For the text-containing cell, return its midpoint in [x, y] coordinate format. 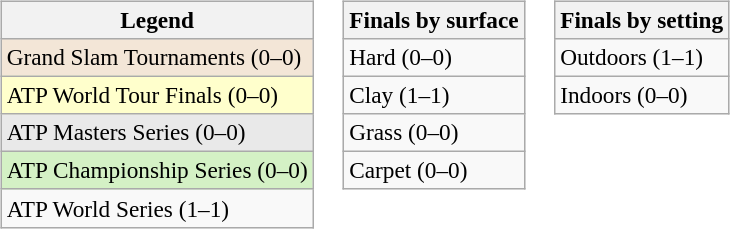
Grand Slam Tournaments (0–0) [157, 57]
Legend [157, 20]
Carpet (0–0) [434, 171]
Indoors (0–0) [642, 95]
Outdoors (1–1) [642, 57]
Finals by surface [434, 20]
ATP World Tour Finals (0–0) [157, 95]
ATP Championship Series (0–0) [157, 171]
Grass (0–0) [434, 133]
Clay (1–1) [434, 95]
Finals by setting [642, 20]
ATP Masters Series (0–0) [157, 133]
Hard (0–0) [434, 57]
ATP World Series (1–1) [157, 208]
